Capture the cell that displays the provided text and extract its (X, Y) central coordinate. 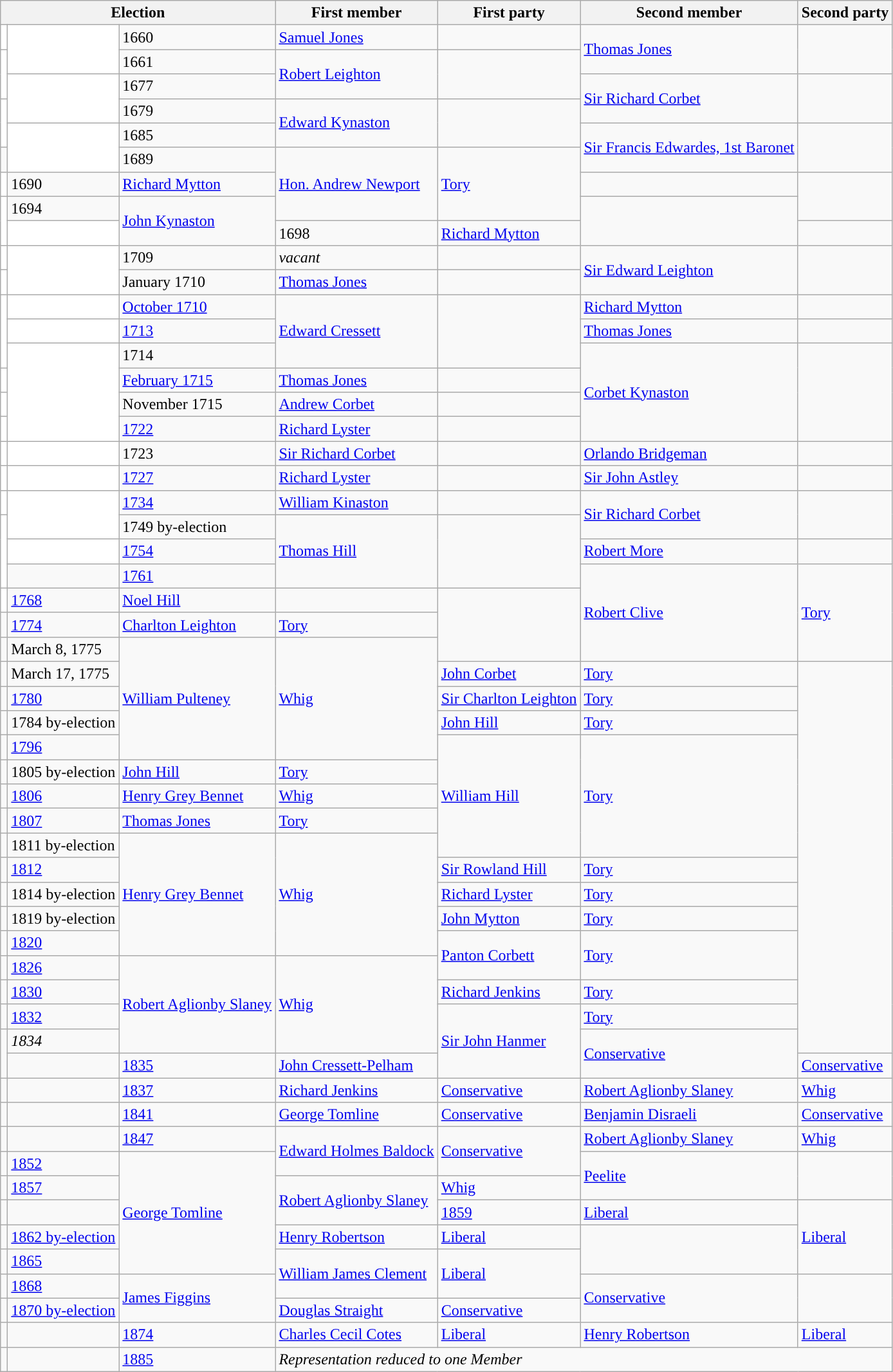
1820 (63, 943)
1749 by-election (197, 527)
Noel Hill (197, 600)
Edward Kynaston (356, 123)
Robert More (689, 551)
Samuel Jones (356, 37)
First member (356, 13)
1835 (197, 1065)
1826 (63, 967)
1774 (63, 625)
Sir Rowland Hill (509, 870)
1870 by-election (63, 1310)
1689 (197, 160)
January 1710 (197, 282)
Sir John Hanmer (509, 1041)
Douglas Straight (356, 1310)
1865 (63, 1261)
vacant (356, 257)
1713 (197, 331)
1698 (356, 233)
William Kinaston (356, 502)
1807 (63, 821)
1841 (197, 1115)
November 1715 (197, 405)
1862 by-election (63, 1237)
1709 (197, 257)
Robert Clive (689, 612)
Peelite (689, 1176)
1796 (63, 747)
1660 (197, 37)
Second member (689, 13)
Sir John Astley (689, 478)
John Corbet (509, 673)
1780 (63, 698)
Thomas Hill (356, 551)
1734 (197, 502)
1812 (63, 870)
Hon. Andrew Newport (356, 184)
1685 (197, 135)
1885 (197, 1359)
Election (138, 13)
Edward Cressett (356, 331)
William James Clement (356, 1274)
1830 (63, 992)
Panton Corbett (509, 955)
February 1715 (197, 380)
1722 (197, 429)
October 1710 (197, 307)
Edward Holmes Baldock (356, 1151)
1811 by-election (63, 845)
1679 (197, 111)
1694 (63, 208)
1806 (63, 796)
1761 (197, 576)
1857 (63, 1188)
1814 by-election (63, 894)
1754 (197, 551)
1784 by-election (63, 723)
1868 (63, 1286)
1819 by-election (63, 919)
1768 (63, 600)
Corbet Kynaston (689, 392)
John Mytton (509, 919)
John Kynaston (197, 221)
1847 (197, 1139)
1834 (63, 1041)
Sir Edward Leighton (689, 270)
1661 (197, 62)
William Hill (509, 796)
1852 (63, 1164)
1690 (63, 184)
1714 (197, 356)
Sir Charlton Leighton (509, 698)
Charles Cecil Cotes (356, 1335)
1874 (197, 1335)
1832 (63, 1016)
Charlton Leighton (197, 625)
1723 (197, 453)
March 8, 1775 (63, 649)
First party (509, 13)
Sir Francis Edwardes, 1st Baronet (689, 147)
1727 (197, 478)
1805 by-election (63, 772)
1859 (509, 1212)
Second party (845, 13)
March 17, 1775 (63, 673)
Benjamin Disraeli (689, 1115)
Representation reduced to one Member (584, 1359)
James Figgins (197, 1298)
Orlando Bridgeman (689, 453)
William Pulteney (197, 698)
Robert Leighton (356, 74)
Andrew Corbet (356, 405)
John Cressett-Pelham (356, 1065)
1677 (197, 86)
1837 (197, 1090)
